Output the (X, Y) coordinate of the center of the cell containing the given text.  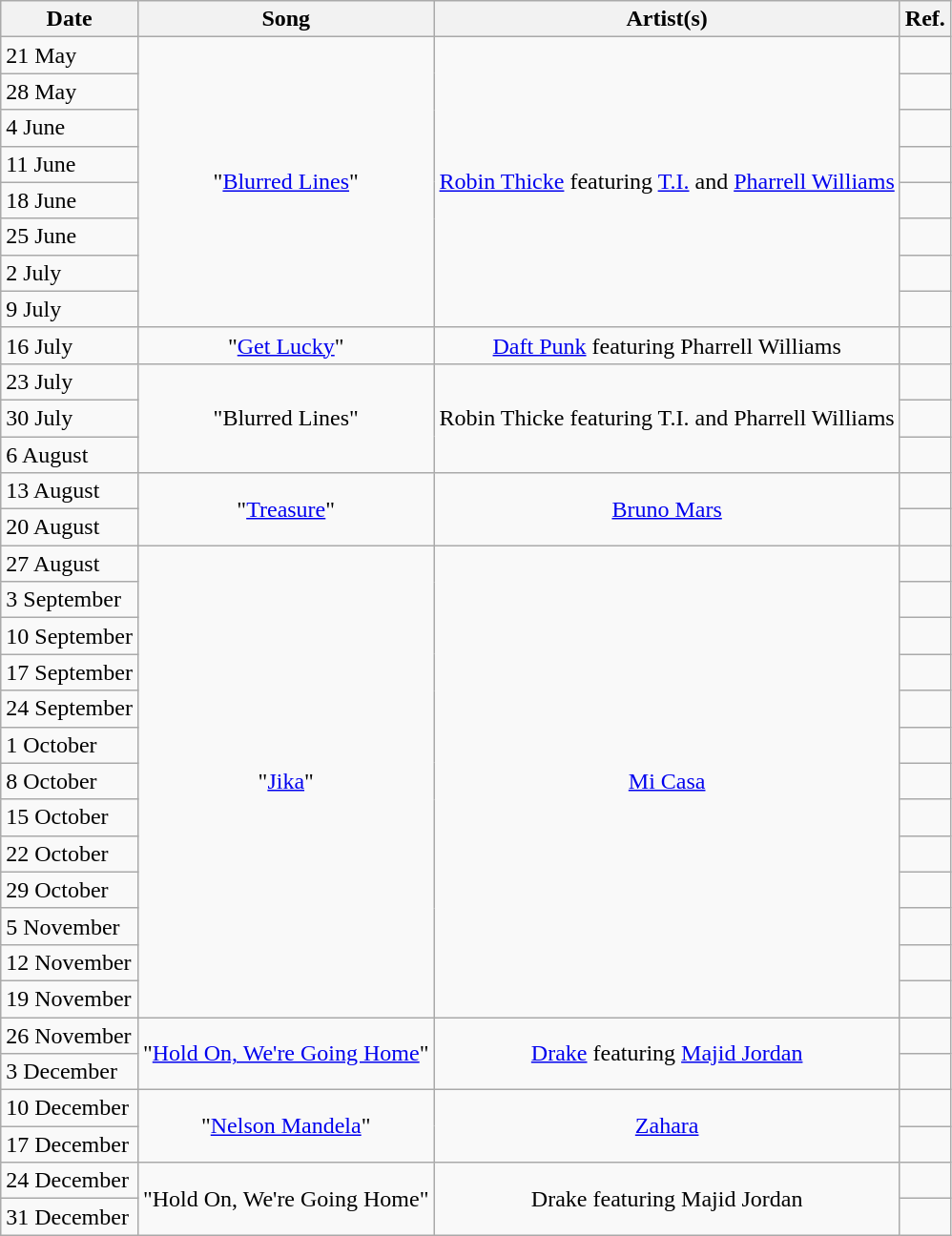
Daft Punk featuring Pharrell Williams (667, 345)
30 July (70, 418)
24 December (70, 1181)
6 August (70, 455)
"Nelson Mandela" (286, 1126)
10 September (70, 636)
29 October (70, 890)
17 December (70, 1144)
13 August (70, 491)
23 July (70, 381)
"Treasure" (286, 509)
19 November (70, 999)
24 September (70, 709)
12 November (70, 962)
Date (70, 19)
31 December (70, 1217)
"Jika" (286, 782)
22 October (70, 854)
11 June (70, 164)
18 June (70, 200)
3 September (70, 600)
15 October (70, 817)
4 June (70, 128)
5 November (70, 926)
"Get Lucky" (286, 345)
10 December (70, 1108)
Artist(s) (667, 19)
Ref. (925, 19)
1 October (70, 745)
16 July (70, 345)
26 November (70, 1035)
25 June (70, 237)
17 September (70, 672)
28 May (70, 92)
20 August (70, 527)
Bruno Mars (667, 509)
8 October (70, 781)
9 July (70, 309)
Song (286, 19)
Mi Casa (667, 782)
21 May (70, 55)
2 July (70, 273)
3 December (70, 1072)
Zahara (667, 1126)
27 August (70, 564)
